Extract the (x, y) coordinate from the center of the cell holding the provided text.  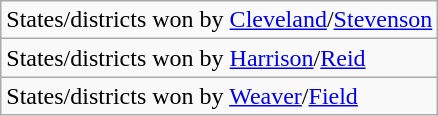
States/districts won by Cleveland/Stevenson (220, 20)
States/districts won by Harrison/Reid (220, 58)
States/districts won by Weaver/Field (220, 96)
